Scan for the cell matching the given text and deliver its (X, Y) coordinate at center. 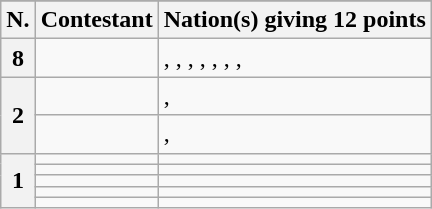
2 (18, 115)
N. (18, 20)
Contestant (96, 20)
, , , , , , , (294, 58)
1 (18, 180)
8 (18, 58)
Nation(s) giving 12 points (294, 20)
